Pinpoint the cell where the given text exists, returning its [x, y] midpoint coordinate. 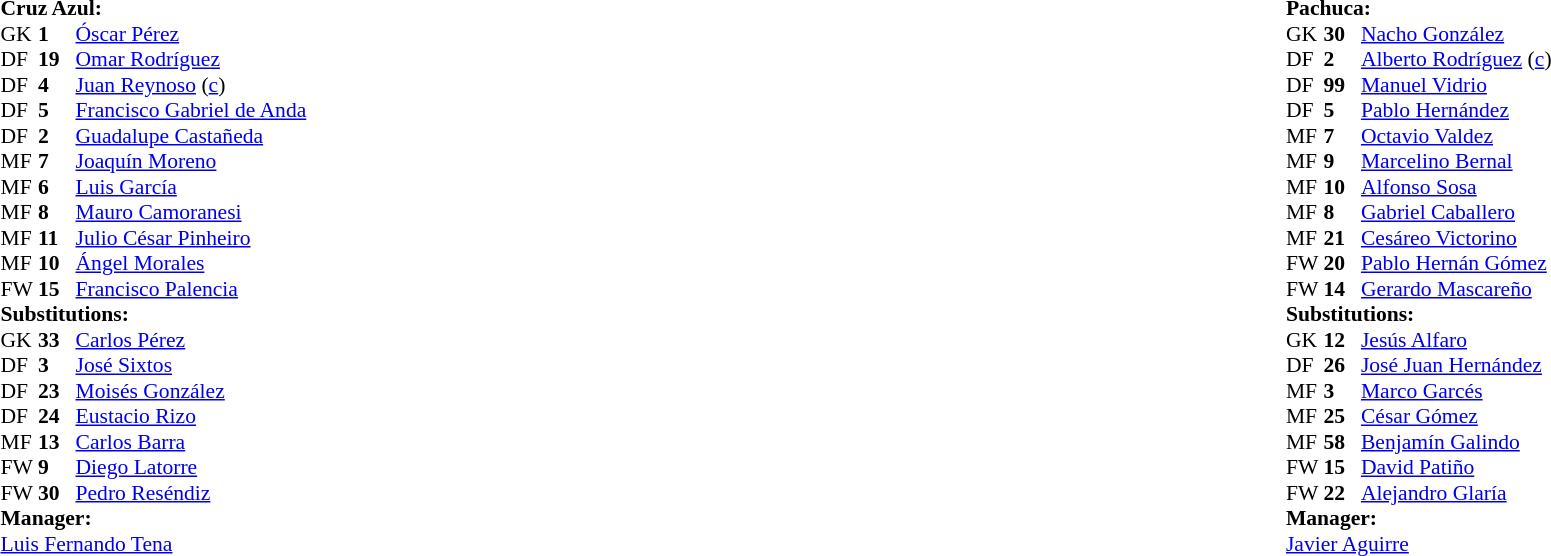
19 [57, 59]
22 [1342, 493]
Ángel Morales [192, 263]
26 [1342, 365]
33 [57, 340]
Carlos Pérez [192, 340]
Óscar Pérez [192, 34]
Mauro Camoranesi [192, 213]
24 [57, 417]
6 [57, 187]
Guadalupe Castañeda [192, 136]
Luis García [192, 187]
Francisco Palencia [192, 289]
Omar Rodríguez [192, 59]
1 [57, 34]
Julio César Pinheiro [192, 238]
Francisco Gabriel de Anda [192, 111]
21 [1342, 238]
20 [1342, 263]
José Sixtos [192, 365]
Carlos Barra [192, 442]
Pedro Reséndiz [192, 493]
11 [57, 238]
Manager: [153, 519]
14 [1342, 289]
58 [1342, 442]
13 [57, 442]
25 [1342, 417]
Moisés González [192, 391]
Eustacio Rizo [192, 417]
Juan Reynoso (c) [192, 85]
Joaquín Moreno [192, 161]
23 [57, 391]
12 [1342, 340]
99 [1342, 85]
Substitutions: [153, 315]
Diego Latorre [192, 467]
4 [57, 85]
